Extract the (X, Y) coordinate from the center of the cell holding the provided text.  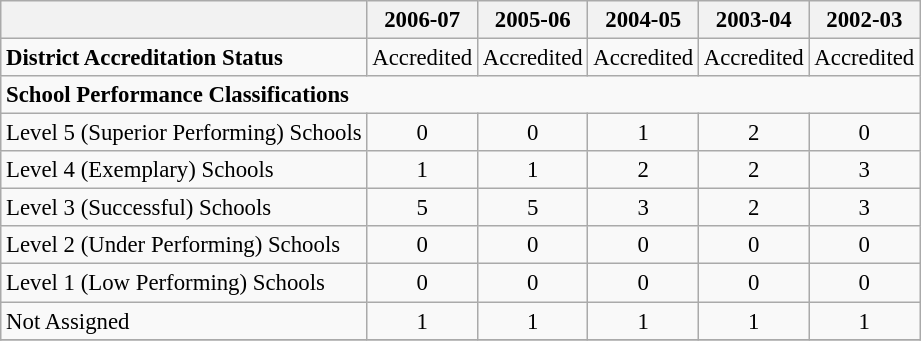
Level 1 (Low Performing) Schools (184, 283)
Level 3 (Successful) Schools (184, 208)
School Performance Classifications (460, 95)
2006-07 (422, 20)
Level 4 (Exemplary) Schools (184, 170)
Level 2 (Under Performing) Schools (184, 245)
2002-03 (864, 20)
2004-05 (644, 20)
District Accreditation Status (184, 58)
Not Assigned (184, 321)
Level 5 (Superior Performing) Schools (184, 133)
2003-04 (754, 20)
2005-06 (532, 20)
